Scan for the cell matching the given text and deliver its [X, Y] coordinate at center. 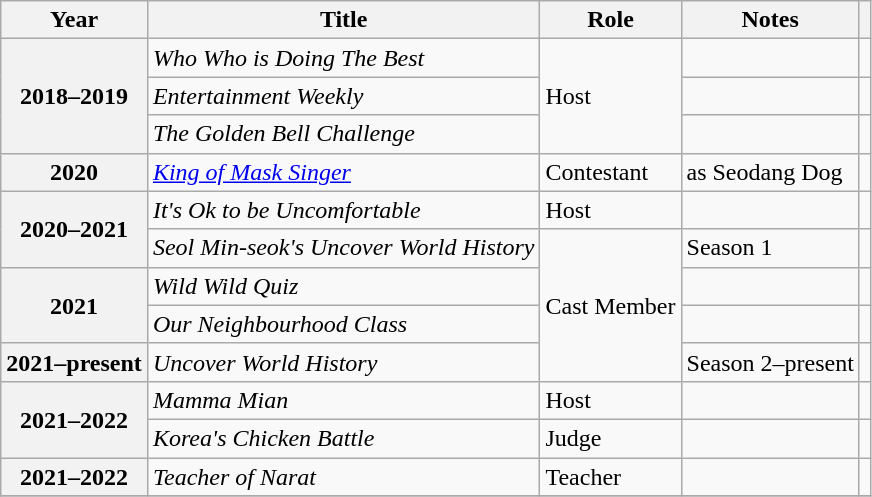
2020–2021 [74, 229]
Wild Wild Quiz [344, 286]
Teacher of Narat [344, 477]
The Golden Bell Challenge [344, 134]
Contestant [610, 172]
King of Mask Singer [344, 172]
2020 [74, 172]
as Seodang Dog [770, 172]
Our Neighbourhood Class [344, 324]
Notes [770, 20]
Teacher [610, 477]
Who Who is Doing The Best [344, 58]
Season 1 [770, 248]
Seol Min-seok's Uncover World History [344, 248]
Korea's Chicken Battle [344, 438]
Entertainment Weekly [344, 96]
2021 [74, 305]
Role [610, 20]
Uncover World History [344, 362]
2021–present [74, 362]
Year [74, 20]
Judge [610, 438]
Mamma Mian [344, 400]
Cast Member [610, 305]
Title [344, 20]
It's Ok to be Uncomfortable [344, 210]
2018–2019 [74, 96]
Season 2–present [770, 362]
